Identify which cell holds the provided text, then report its (X, Y) central coordinate. 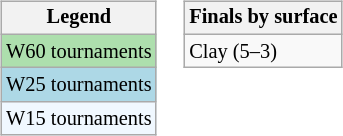
Finals by surface (263, 18)
W25 tournaments (78, 85)
Legend (78, 18)
Clay (5–3) (263, 51)
W60 tournaments (78, 51)
W15 tournaments (78, 119)
